Return (X, Y) of the center of cell containing provided text 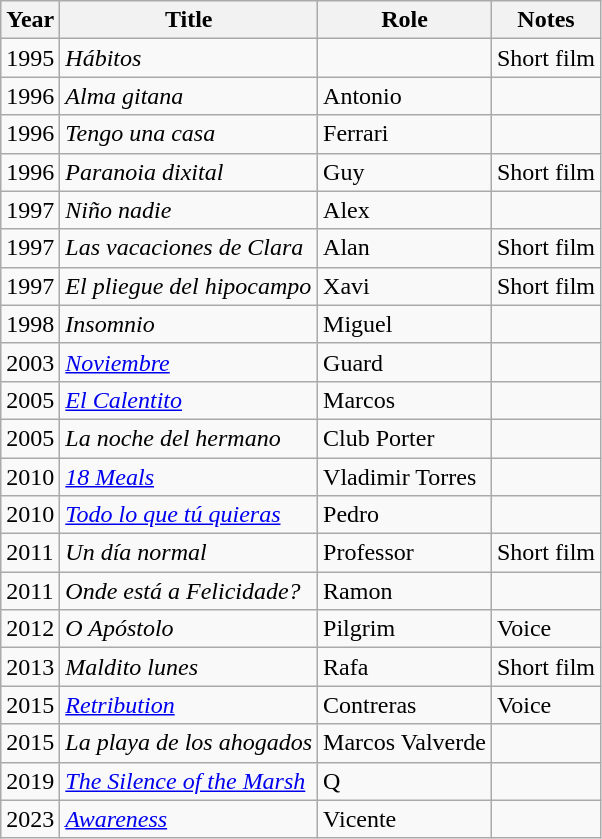
Marcos (405, 400)
Professor (405, 553)
2019 (30, 781)
Xavi (405, 286)
Awareness (189, 819)
The Silence of the Marsh (189, 781)
Maldito lunes (189, 667)
Niño nadie (189, 210)
Club Porter (405, 438)
Contreras (405, 705)
El Calentito (189, 400)
Paranoia dixital (189, 172)
Ramon (405, 591)
Pedro (405, 515)
Ferrari (405, 134)
Alex (405, 210)
La noche del hermano (189, 438)
Rafa (405, 667)
Tengo una casa (189, 134)
2023 (30, 819)
Hábitos (189, 58)
Guy (405, 172)
Alan (405, 248)
Antonio (405, 96)
Noviembre (189, 362)
1998 (30, 324)
Q (405, 781)
Notes (546, 20)
2013 (30, 667)
La playa de los ahogados (189, 743)
Insomnio (189, 324)
Miguel (405, 324)
Las vacaciones de Clara (189, 248)
Marcos Valverde (405, 743)
Todo lo que tú quieras (189, 515)
18 Meals (189, 477)
2003 (30, 362)
Vicente (405, 819)
Guard (405, 362)
2012 (30, 629)
Role (405, 20)
Title (189, 20)
Pilgrim (405, 629)
O Apóstolo (189, 629)
Vladimir Torres (405, 477)
El pliegue del hipocampo (189, 286)
Onde está a Felicidade? (189, 591)
Retribution (189, 705)
Un día normal (189, 553)
Alma gitana (189, 96)
Year (30, 20)
1995 (30, 58)
